Pinpoint the cell where the given text exists, returning its [X, Y] midpoint coordinate. 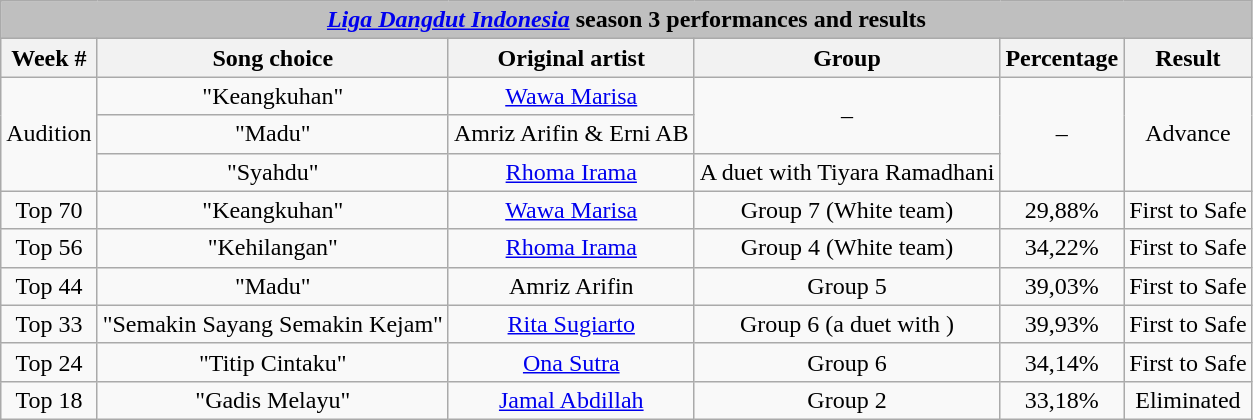
Top 56 [49, 248]
39,93% [1062, 324]
Rita Sugiarto [571, 324]
Amriz Arifin & Erni AB [571, 134]
Top 24 [49, 362]
Advance [1188, 134]
Song choice [272, 58]
Amriz Arifin [571, 286]
"Titip Cintaku" [272, 362]
Group 7 (White team) [847, 210]
Group 5 [847, 286]
Original artist [571, 58]
Top 70 [49, 210]
Week # [49, 58]
39,03% [1062, 286]
Group 4 (White team) [847, 248]
"Gadis Melayu" [272, 400]
"Kehilangan" [272, 248]
"Syahdu" [272, 172]
Liga Dangdut Indonesia season 3 performances and results [626, 20]
Group [847, 58]
34,22% [1062, 248]
Top 33 [49, 324]
Group 2 [847, 400]
Jamal Abdillah [571, 400]
Ona Sutra [571, 362]
Group 6 (a duet with ) [847, 324]
33,18% [1062, 400]
Top 18 [49, 400]
"Semakin Sayang Semakin Kejam" [272, 324]
34,14% [1062, 362]
Group 6 [847, 362]
Eliminated [1188, 400]
29,88% [1062, 210]
Audition [49, 134]
Percentage [1062, 58]
Result [1188, 58]
A duet with Tiyara Ramadhani [847, 172]
Top 44 [49, 286]
